Extract the [X, Y] coordinate from the center of the cell holding the provided text.  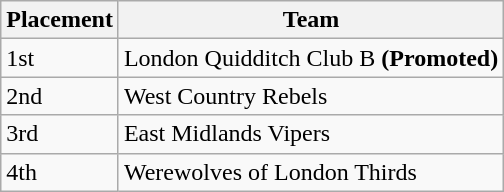
3rd [60, 134]
East Midlands Vipers [310, 134]
Team [310, 20]
1st [60, 58]
2nd [60, 96]
London Quidditch Club B (Promoted) [310, 58]
West Country Rebels [310, 96]
Werewolves of London Thirds [310, 172]
4th [60, 172]
Placement [60, 20]
